Return (X, Y) of the center of cell containing provided text 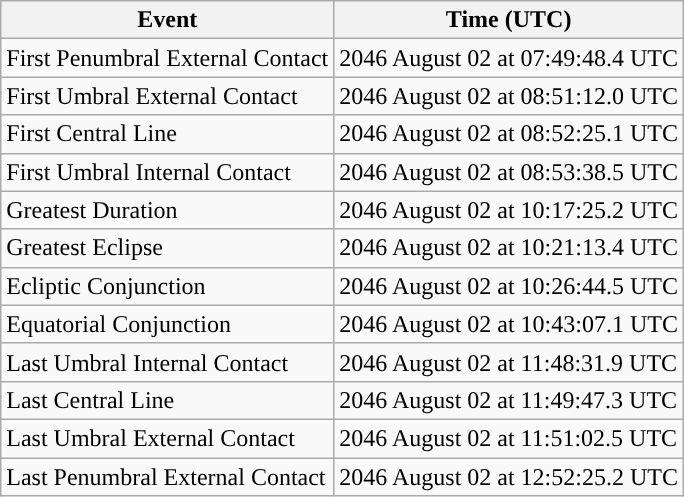
2046 August 02 at 12:52:25.2 UTC (509, 477)
Last Umbral Internal Contact (168, 362)
Time (UTC) (509, 20)
Greatest Eclipse (168, 248)
2046 August 02 at 11:48:31.9 UTC (509, 362)
2046 August 02 at 10:17:25.2 UTC (509, 210)
First Central Line (168, 134)
First Umbral Internal Contact (168, 172)
Greatest Duration (168, 210)
2046 August 02 at 10:21:13.4 UTC (509, 248)
Event (168, 20)
Last Umbral External Contact (168, 438)
2046 August 02 at 11:49:47.3 UTC (509, 400)
Ecliptic Conjunction (168, 286)
2046 August 02 at 08:53:38.5 UTC (509, 172)
Last Penumbral External Contact (168, 477)
2046 August 02 at 10:43:07.1 UTC (509, 324)
2046 August 02 at 07:49:48.4 UTC (509, 58)
2046 August 02 at 08:52:25.1 UTC (509, 134)
2046 August 02 at 08:51:12.0 UTC (509, 96)
Last Central Line (168, 400)
First Penumbral External Contact (168, 58)
2046 August 02 at 11:51:02.5 UTC (509, 438)
Equatorial Conjunction (168, 324)
2046 August 02 at 10:26:44.5 UTC (509, 286)
First Umbral External Contact (168, 96)
